Capture the cell that displays the provided text and extract its [x, y] central coordinate. 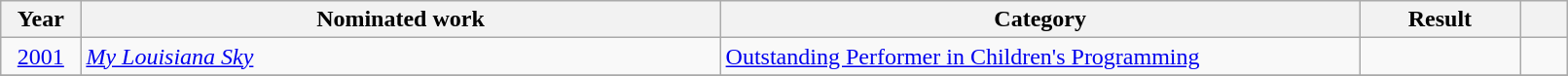
Nominated work [401, 19]
Year [41, 19]
My Louisiana Sky [401, 57]
Result [1440, 19]
Category [1039, 19]
2001 [41, 57]
Outstanding Performer in Children's Programming [1039, 57]
